Capture the cell that displays the provided text and extract its (X, Y) central coordinate. 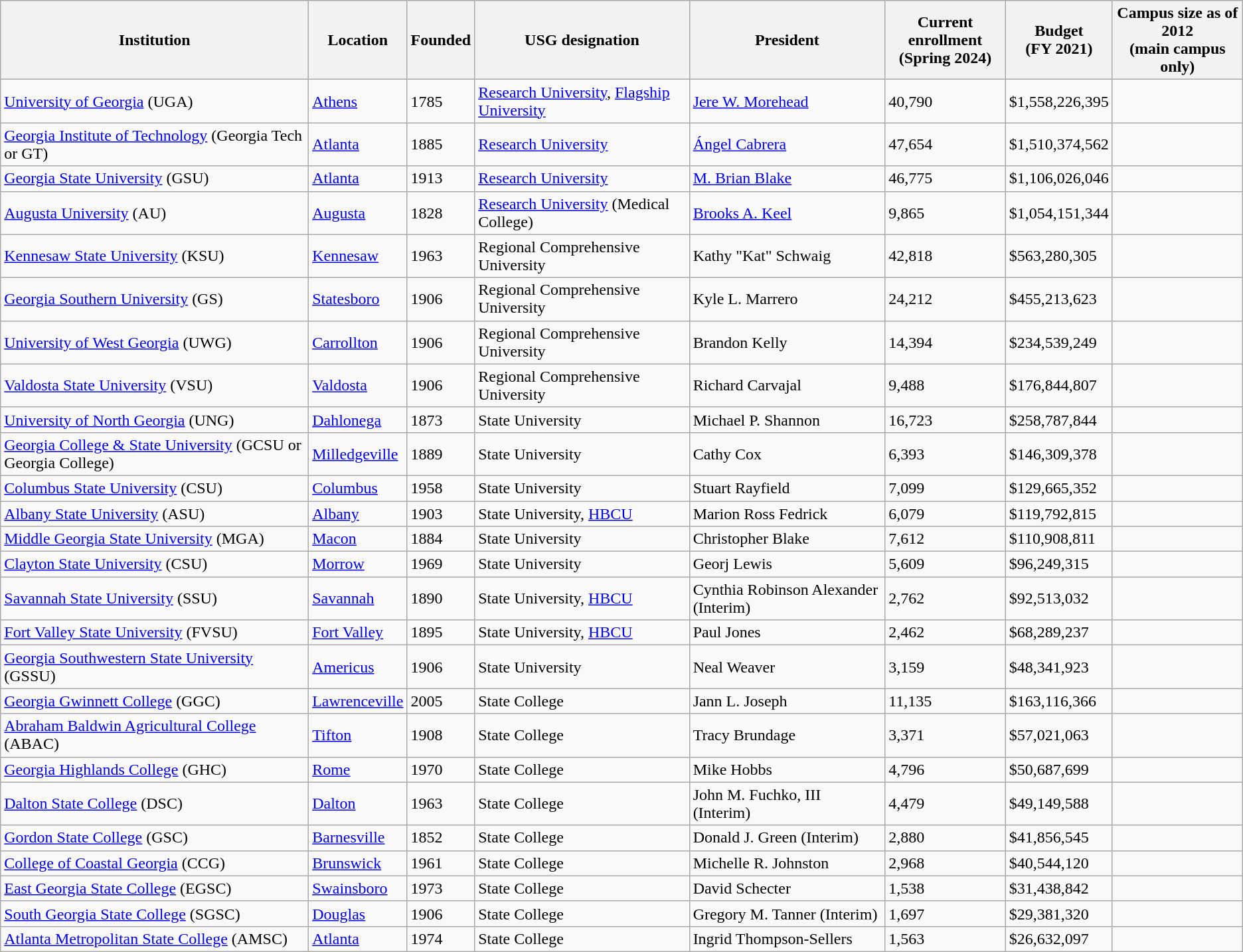
Georgia State University (GSU) (155, 179)
1852 (441, 838)
University of North Georgia (UNG) (155, 420)
Gordon State College (GSC) (155, 838)
$129,665,352 (1058, 488)
2,762 (946, 599)
6,079 (946, 513)
Fort Valley State University (FVSU) (155, 633)
5,609 (946, 564)
Current enrollment(Spring 2024) (946, 40)
Jere W. Morehead (787, 101)
42,818 (946, 256)
$163,116,366 (1058, 701)
Institution (155, 40)
1969 (441, 564)
2005 (441, 701)
1,697 (946, 913)
Christopher Blake (787, 539)
South Georgia State College (SGSC) (155, 913)
Cynthia Robinson Alexander (Interim) (787, 599)
1974 (441, 939)
9,865 (946, 212)
Columbus (358, 488)
$57,021,063 (1058, 736)
4,479 (946, 803)
1913 (441, 179)
Ángel Cabrera (787, 145)
College of Coastal Georgia (CCG) (155, 863)
Milledgeville (358, 454)
Location (358, 40)
Michelle R. Johnston (787, 863)
University of Georgia (UGA) (155, 101)
Columbus State University (CSU) (155, 488)
Dalton (358, 803)
Augusta University (AU) (155, 212)
Tracy Brundage (787, 736)
Ingrid Thompson-Sellers (787, 939)
1961 (441, 863)
Kennesaw (358, 256)
1828 (441, 212)
3,371 (946, 736)
Macon (358, 539)
Michael P. Shannon (787, 420)
1970 (441, 769)
Kathy "Kat" Schwaig (787, 256)
6,393 (946, 454)
$110,908,811 (1058, 539)
Kyle L. Marrero (787, 299)
Research University, Flagship University (582, 101)
Founded (441, 40)
1973 (441, 888)
Brandon Kelly (787, 343)
Brooks A. Keel (787, 212)
$26,632,097 (1058, 939)
Americus (358, 667)
Savannah (358, 599)
Mike Hobbs (787, 769)
1890 (441, 599)
Brunswick (358, 863)
Atlanta Metropolitan State College (AMSC) (155, 939)
$234,539,249 (1058, 343)
Georgia Southwestern State University (GSSU) (155, 667)
$68,289,237 (1058, 633)
1908 (441, 736)
Carrollton (358, 343)
Georgia Southern University (GS) (155, 299)
Marion Ross Fedrick (787, 513)
$1,510,374,562 (1058, 145)
Athens (358, 101)
Georgia Gwinnett College (GGC) (155, 701)
$92,513,032 (1058, 599)
1785 (441, 101)
4,796 (946, 769)
Georgia College & State University (GCSU or Georgia College) (155, 454)
2,968 (946, 863)
$50,687,699 (1058, 769)
$119,792,815 (1058, 513)
Barnesville (358, 838)
Neal Weaver (787, 667)
Abraham Baldwin Agricultural College (ABAC) (155, 736)
1,538 (946, 888)
Gregory M. Tanner (Interim) (787, 913)
$31,438,842 (1058, 888)
East Georgia State College (EGSC) (155, 888)
Georgia Highlands College (GHC) (155, 769)
14,394 (946, 343)
Jann L. Joseph (787, 701)
7,612 (946, 539)
$1,054,151,344 (1058, 212)
$455,213,623 (1058, 299)
Stuart Rayfield (787, 488)
Dalton State College (DSC) (155, 803)
Augusta (358, 212)
1885 (441, 145)
Lawrenceville (358, 701)
$563,280,305 (1058, 256)
University of West Georgia (UWG) (155, 343)
Valdosta (358, 385)
Fort Valley (358, 633)
$1,558,226,395 (1058, 101)
3,159 (946, 667)
Campus size as of 2012(main campus only) (1177, 40)
Research University (Medical College) (582, 212)
47,654 (946, 145)
Georgia Institute of Technology (Georgia Tech or GT) (155, 145)
$40,544,120 (1058, 863)
1903 (441, 513)
Kennesaw State University (KSU) (155, 256)
1,563 (946, 939)
Donald J. Green (Interim) (787, 838)
Clayton State University (CSU) (155, 564)
1884 (441, 539)
9,488 (946, 385)
David Schecter (787, 888)
$96,249,315 (1058, 564)
USG designation (582, 40)
M. Brian Blake (787, 179)
Richard Carvajal (787, 385)
40,790 (946, 101)
Dahlonega (358, 420)
Paul Jones (787, 633)
2,880 (946, 838)
Morrow (358, 564)
Swainsboro (358, 888)
$1,106,026,046 (1058, 179)
Budget(FY 2021) (1058, 40)
Valdosta State University (VSU) (155, 385)
Rome (358, 769)
11,135 (946, 701)
$41,856,545 (1058, 838)
24,212 (946, 299)
7,099 (946, 488)
Douglas (358, 913)
$29,381,320 (1058, 913)
Albany State University (ASU) (155, 513)
$49,149,588 (1058, 803)
16,723 (946, 420)
$48,341,923 (1058, 667)
1958 (441, 488)
1873 (441, 420)
1895 (441, 633)
Albany (358, 513)
$176,844,807 (1058, 385)
Tifton (358, 736)
46,775 (946, 179)
Savannah State University (SSU) (155, 599)
President (787, 40)
Middle Georgia State University (MGA) (155, 539)
1889 (441, 454)
2,462 (946, 633)
$146,309,378 (1058, 454)
Georj Lewis (787, 564)
$258,787,844 (1058, 420)
Cathy Cox (787, 454)
Statesboro (358, 299)
John M. Fuchko, III (Interim) (787, 803)
